Scan for the cell matching the given text and deliver its [X, Y] coordinate at center. 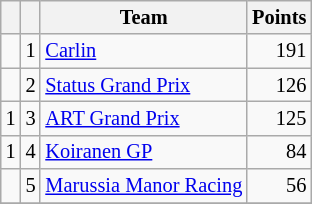
3 [31, 118]
84 [279, 152]
126 [279, 85]
4 [31, 152]
56 [279, 186]
Team [144, 17]
Carlin [144, 51]
5 [31, 186]
125 [279, 118]
191 [279, 51]
2 [31, 85]
Points [279, 17]
ART Grand Prix [144, 118]
Status Grand Prix [144, 85]
Koiranen GP [144, 152]
Marussia Manor Racing [144, 186]
